Return (X, Y) of the center of cell containing provided text 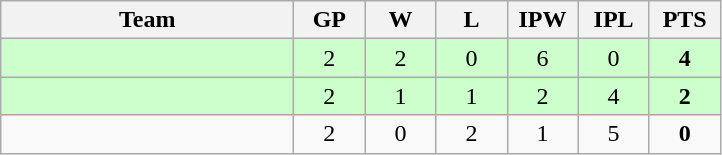
5 (614, 134)
PTS (684, 20)
GP (330, 20)
IPL (614, 20)
L (472, 20)
W (400, 20)
Team (148, 20)
IPW (542, 20)
6 (542, 58)
